Pinpoint the cell where the given text exists, returning its [X, Y] midpoint coordinate. 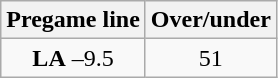
Over/under [210, 20]
LA –9.5 [74, 58]
51 [210, 58]
Pregame line [74, 20]
